Return the (X, Y) coordinate for the center point of the cell that contains the specified text.  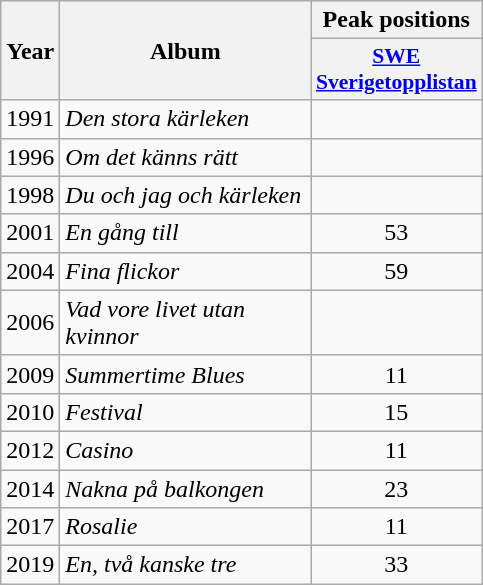
Summertime Blues (186, 374)
Casino (186, 450)
2014 (30, 489)
Festival (186, 412)
2019 (30, 565)
1996 (30, 157)
En gång till (186, 233)
Peak positions (396, 20)
Om det känns rätt (186, 157)
2009 (30, 374)
Rosalie (186, 527)
2004 (30, 271)
SWE Sverigetopplistan (396, 70)
1998 (30, 195)
2010 (30, 412)
33 (396, 565)
Fina flickor (186, 271)
En, två kanske tre (186, 565)
23 (396, 489)
1991 (30, 119)
15 (396, 412)
2017 (30, 527)
Year (30, 50)
53 (396, 233)
59 (396, 271)
2012 (30, 450)
Vad vore livet utan kvinnor (186, 322)
2006 (30, 322)
2001 (30, 233)
Du och jag och kärleken (186, 195)
Nakna på balkongen (186, 489)
Album (186, 50)
Den stora kärleken (186, 119)
